Output the (x, y) coordinate of the center of the cell containing the given text.  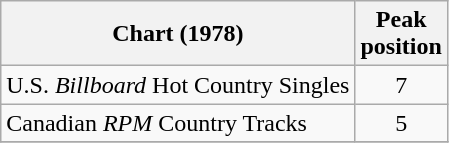
Peakposition (401, 34)
Chart (1978) (178, 34)
Canadian RPM Country Tracks (178, 123)
5 (401, 123)
U.S. Billboard Hot Country Singles (178, 85)
7 (401, 85)
